Return (X, Y) of the center of cell containing provided text 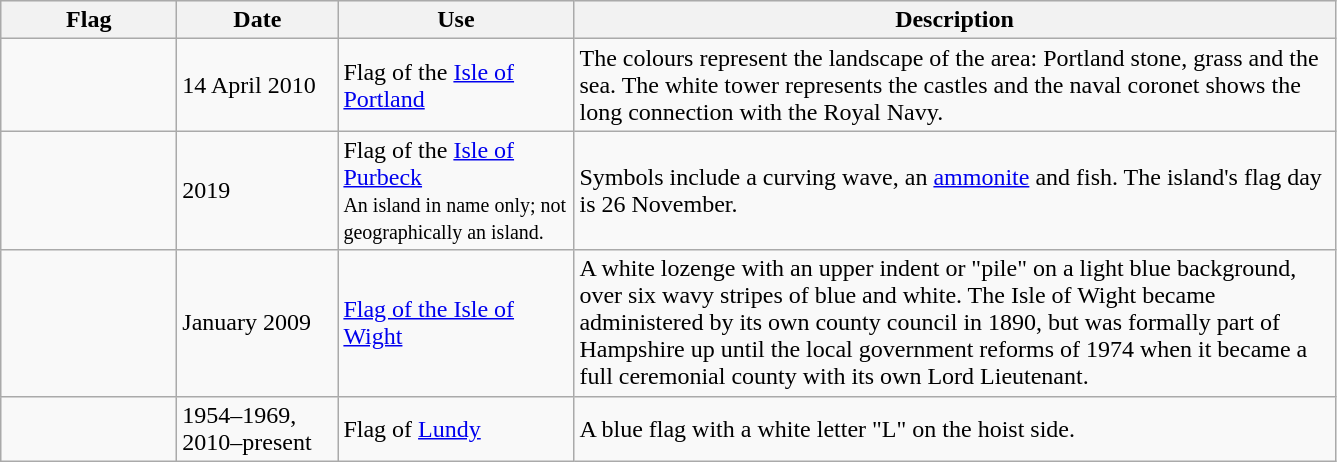
A blue flag with a white letter "L" on the hoist side. (954, 428)
Flag of the Isle of PurbeckAn island in name only; not geographically an island. (456, 190)
Flag (89, 20)
Symbols include a curving wave, an ammonite and fish. The island's flag day is 26 November. (954, 190)
January 2009 (258, 323)
2019 (258, 190)
Description (954, 20)
Flag of Lundy (456, 428)
Date (258, 20)
14 April 2010 (258, 85)
Flag of the Isle of Wight (456, 323)
1954–1969,2010–present (258, 428)
Use (456, 20)
Flag of the Isle of Portland (456, 85)
